Detect which cell encompasses the target text, then output its (X, Y) center coordinate. 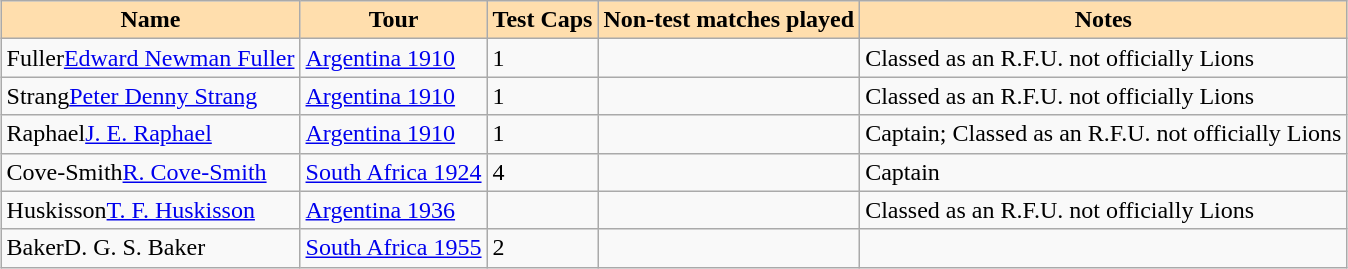
Cove-SmithR. Cove-Smith (150, 172)
Captain; Classed as an R.F.U. not officially Lions (1104, 134)
Test Caps (542, 20)
Captain (1104, 172)
BakerD. G. S. Baker (150, 248)
Argentina 1936 (394, 210)
2 (542, 248)
Non-test matches played (729, 20)
StrangPeter Denny Strang (150, 96)
South Africa 1924 (394, 172)
Notes (1104, 20)
RaphaelJ. E. Raphael (150, 134)
4 (542, 172)
Tour (394, 20)
South Africa 1955 (394, 248)
HuskissonT. F. Huskisson (150, 210)
Name (150, 20)
FullerEdward Newman Fuller (150, 58)
